Detect which cell encompasses the target text, then output its (X, Y) center coordinate. 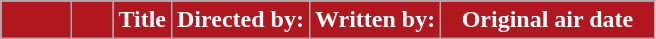
Directed by: (240, 20)
Original air date (548, 20)
Written by: (374, 20)
Title (142, 20)
